Return the [x, y] coordinate for the center point of the cell that contains the specified text.  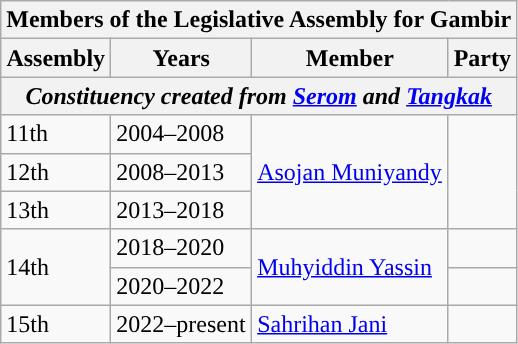
Constituency created from Serom and Tangkak [259, 96]
Members of the Legislative Assembly for Gambir [259, 20]
2004–2008 [182, 134]
13th [56, 210]
Years [182, 58]
Party [482, 58]
Sahrihan Jani [350, 324]
2018–2020 [182, 248]
Muhyiddin Yassin [350, 267]
2008–2013 [182, 172]
Assembly [56, 58]
12th [56, 172]
2022–present [182, 324]
Member [350, 58]
2013–2018 [182, 210]
11th [56, 134]
2020–2022 [182, 286]
14th [56, 267]
Asojan Muniyandy [350, 172]
15th [56, 324]
